Extract the (X, Y) coordinate from the center of the cell holding the provided text.  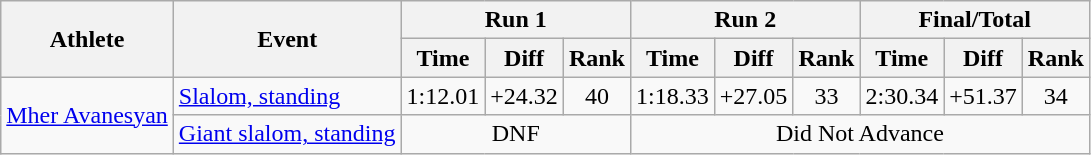
Final/Total (974, 20)
DNF (516, 134)
Mher Avanesyan (88, 115)
Run 2 (744, 20)
Run 1 (516, 20)
+24.32 (524, 96)
Did Not Advance (860, 134)
34 (1056, 96)
33 (826, 96)
1:12.01 (443, 96)
Giant slalom, standing (287, 134)
Event (287, 39)
Athlete (88, 39)
1:18.33 (672, 96)
+27.05 (754, 96)
40 (596, 96)
2:30.34 (902, 96)
+51.37 (984, 96)
Slalom, standing (287, 96)
